Extract the [x, y] coordinate from the center of the cell holding the provided text.  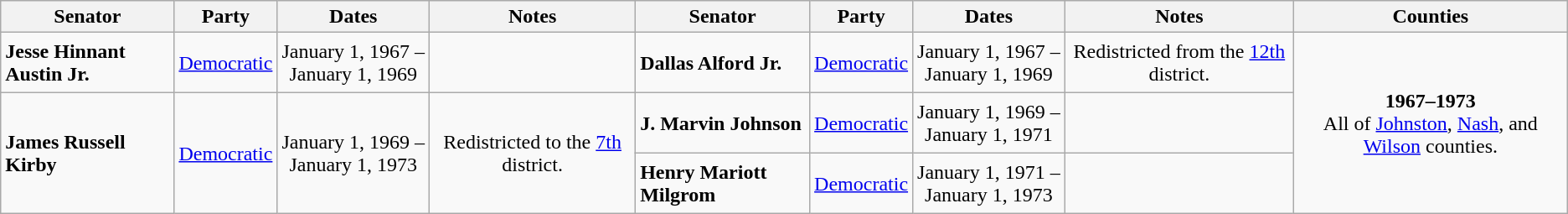
Jesse Hinnant Austin Jr. [87, 63]
January 1, 1969 – January 1, 1973 [353, 154]
Redistricted from the 12th district. [1179, 63]
Henry Mariott Milgrom [723, 184]
James Russell Kirby [87, 154]
January 1, 1971 – January 1, 1973 [989, 184]
Dallas Alford Jr. [723, 63]
Redistricted to the 7th district. [533, 154]
January 1, 1969 – January 1, 1971 [989, 123]
1967–1973 All of Johnston, Nash, and Wilson counties. [1431, 123]
J. Marvin Johnson [723, 123]
Counties [1431, 17]
